Pinpoint the cell where the given text exists, returning its [X, Y] midpoint coordinate. 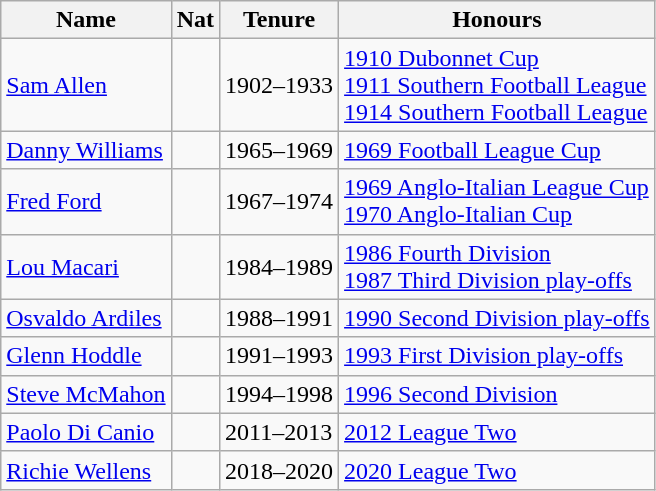
Name [86, 20]
Osvaldo Ardiles [86, 318]
Danny Williams [86, 150]
Paolo Di Canio [86, 432]
1984–1989 [280, 266]
1990 Second Division play-offs [498, 318]
2018–2020 [280, 470]
2020 League Two [498, 470]
Richie Wellens [86, 470]
1902–1933 [280, 85]
1910 Dubonnet Cup1911 Southern Football League1914 Southern Football League [498, 85]
2012 League Two [498, 432]
1969 Football League Cup [498, 150]
1967–1974 [280, 202]
1986 Fourth Division1987 Third Division play-offs [498, 266]
Glenn Hoddle [86, 356]
Honours [498, 20]
Fred Ford [86, 202]
1996 Second Division [498, 394]
1993 First Division play-offs [498, 356]
1994–1998 [280, 394]
1991–1993 [280, 356]
1969 Anglo-Italian League Cup 1970 Anglo-Italian Cup [498, 202]
Lou Macari [86, 266]
Nat [195, 20]
1965–1969 [280, 150]
2011–2013 [280, 432]
1988–1991 [280, 318]
Sam Allen [86, 85]
Steve McMahon [86, 394]
Tenure [280, 20]
